Find where the given text appears and provide that cell's center as [x, y] coordinate. 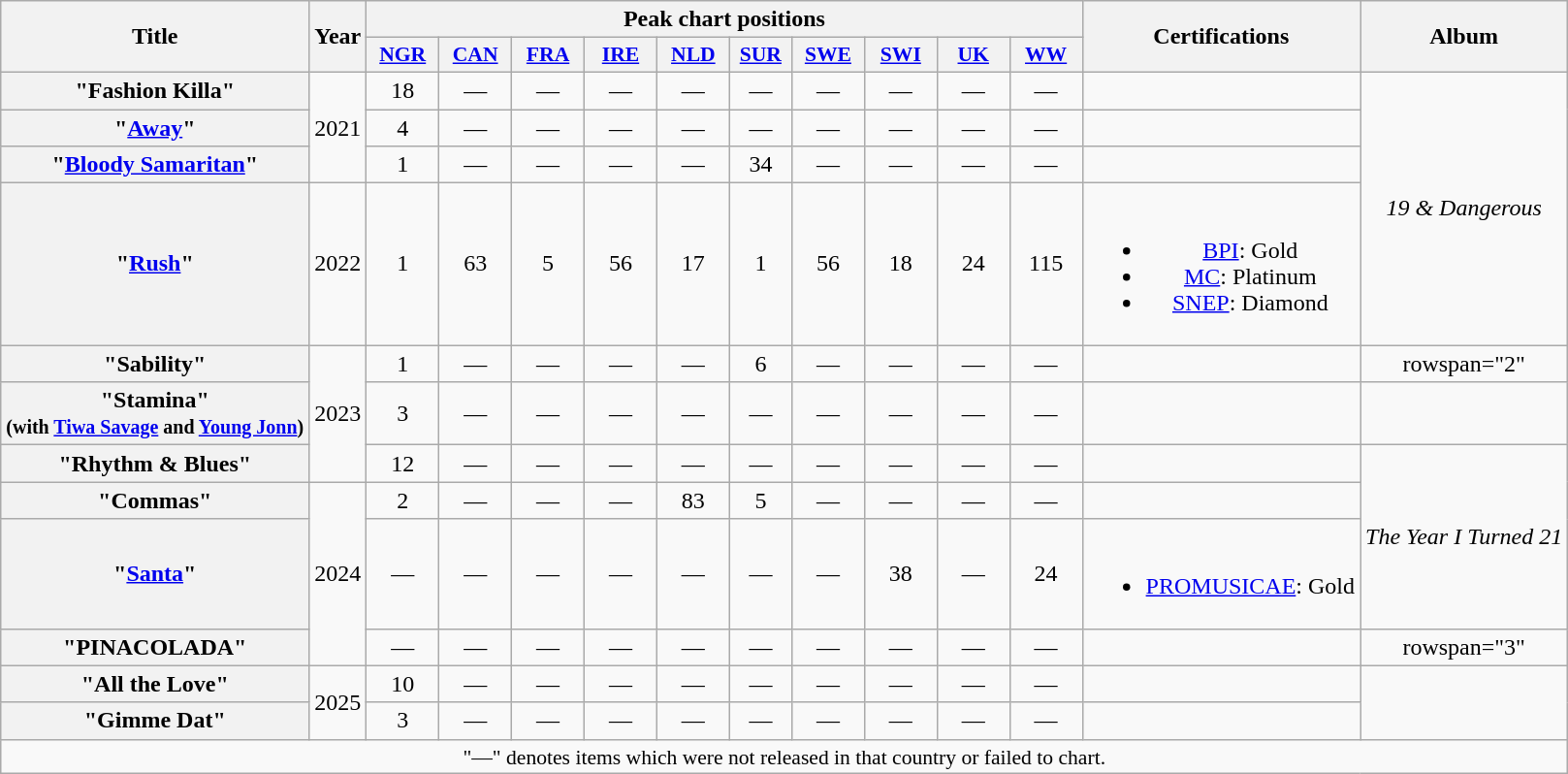
WW [1045, 55]
38 [900, 574]
The Year I Turned 21 [1464, 537]
115 [1045, 264]
FRA [549, 55]
83 [692, 500]
SWI [900, 55]
"Fashion Killa" [155, 90]
34 [760, 165]
"Commas" [155, 500]
"PINACOLADA" [155, 647]
NGR [403, 55]
Peak chart positions [724, 19]
19 & Dangerous [1464, 208]
NLD [692, 55]
2 [403, 500]
"Stamina"(with Tiwa Savage and Young Jonn) [155, 413]
rowspan="3" [1464, 647]
10 [403, 684]
63 [475, 264]
"Rhythm & Blues" [155, 464]
2024 [337, 574]
Year [337, 37]
"All the Love" [155, 684]
2025 [337, 702]
CAN [475, 55]
"—" denotes items which were not released in that country or failed to chart. [784, 757]
SUR [760, 55]
"Away" [155, 127]
17 [692, 264]
4 [403, 127]
2023 [337, 413]
UK [974, 55]
SWE [828, 55]
Certifications [1221, 37]
12 [403, 464]
rowspan="2" [1464, 364]
"Santa" [155, 574]
PROMUSICAE: Gold [1221, 574]
2021 [337, 127]
"Bloody Samaritan" [155, 165]
"Rush" [155, 264]
BPI: GoldMC: PlatinumSNEP: Diamond [1221, 264]
2022 [337, 264]
Album [1464, 37]
6 [760, 364]
"Sability" [155, 364]
"Gimme Dat" [155, 721]
IRE [621, 55]
Title [155, 37]
